Search for the cell housing the specified text and yield its [x, y] center coordinate. 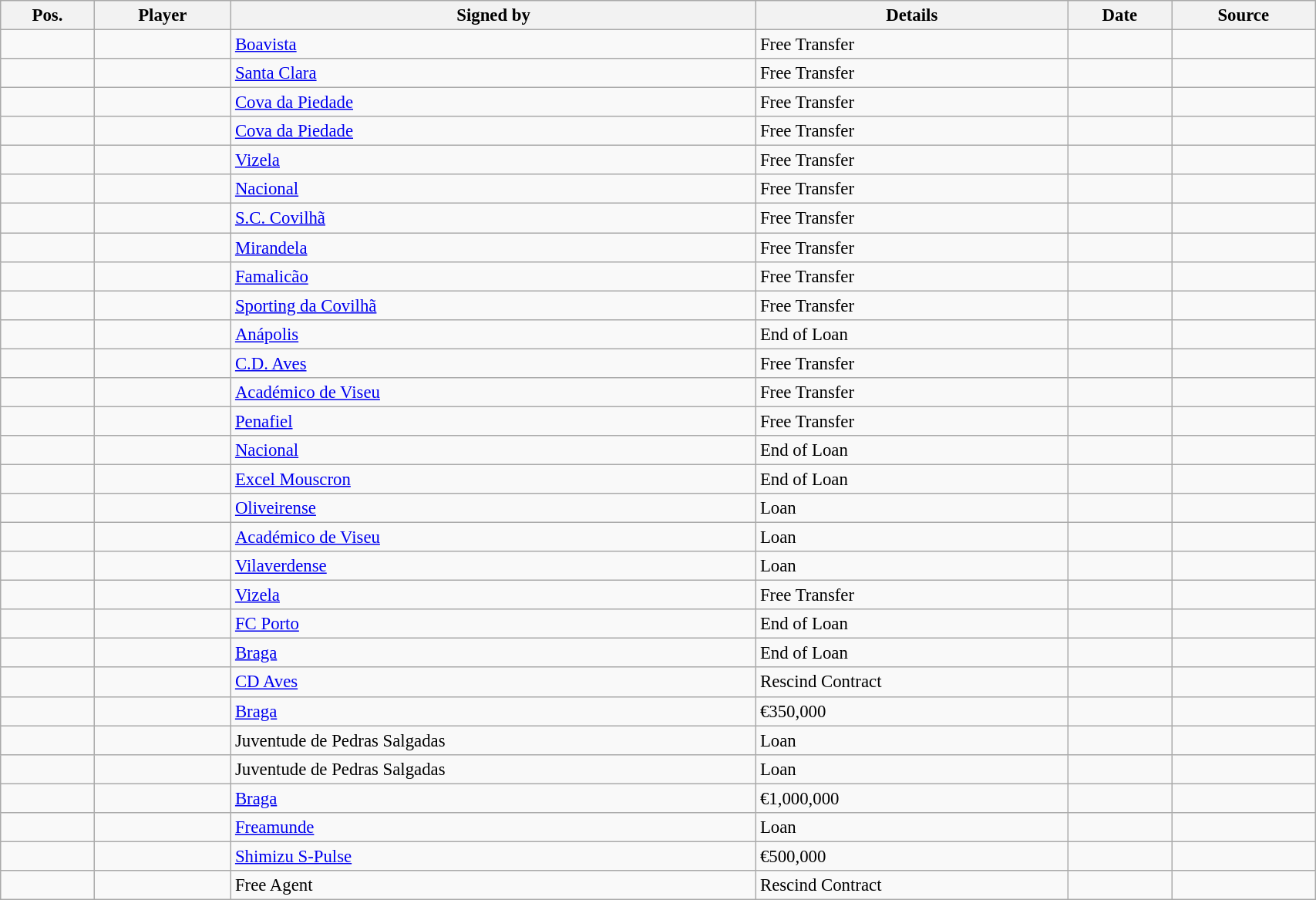
FC Porto [493, 624]
Details [912, 15]
€1,000,000 [912, 798]
Mirandela [493, 248]
Excel Mouscron [493, 479]
Famalicão [493, 276]
€350,000 [912, 711]
Freamunde [493, 828]
CD Aves [493, 683]
Boavista [493, 45]
Date [1119, 15]
C.D. Aves [493, 363]
Source [1244, 15]
Pos. [48, 15]
Penafiel [493, 421]
€500,000 [912, 856]
S.C. Covilhã [493, 218]
Sporting da Covilhã [493, 305]
Anápolis [493, 334]
Player [163, 15]
Vilaverdense [493, 566]
Free Agent [493, 885]
Shimizu S-Pulse [493, 856]
Signed by [493, 15]
Oliveirense [493, 508]
Santa Clara [493, 73]
